Detect which cell encompasses the target text, then output its (X, Y) center coordinate. 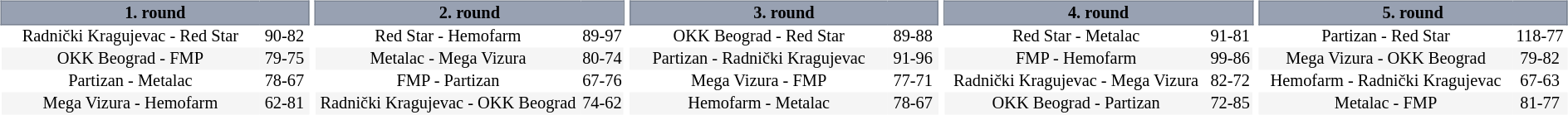
91-96 (914, 60)
Metalac - Mega Vizura (448, 60)
89-88 (914, 36)
FMP - Hemofarm (1076, 60)
OKK Beograd - Partizan (1076, 104)
Radnički Kragujevac - Mega Vizura (1076, 81)
67-63 (1540, 81)
81-77 (1540, 104)
79-75 (285, 60)
77-71 (914, 81)
91-81 (1230, 36)
79-82 (1540, 60)
Partizan - Red Star (1386, 36)
118-77 (1540, 36)
Mega Vizura - Hemofarm (130, 104)
OKK Beograd - FMP (130, 60)
5. round (1414, 12)
Partizan - Radnički Kragujevac (759, 60)
90-82 (285, 36)
2. round (470, 12)
74-62 (602, 104)
1. round (154, 12)
Hemofarm - Radnički Kragujevac (1386, 81)
3. round (784, 12)
62-81 (285, 104)
80-74 (602, 60)
FMP - Partizan (448, 81)
Hemofarm - Metalac (759, 104)
89-97 (602, 36)
4. round (1098, 12)
Radnički Kragujevac - OKK Beograd (448, 104)
Red Star - Metalac (1076, 36)
Red Star - Hemofarm (448, 36)
99-86 (1230, 60)
Metalac - FMP (1386, 104)
Mega Vizura - OKK Beograd (1386, 60)
OKK Beograd - Red Star (759, 36)
67-76 (602, 81)
82-72 (1230, 81)
Mega Vizura - FMP (759, 81)
Partizan - Metalac (130, 81)
Radnički Kragujevac - Red Star (130, 36)
72-85 (1230, 104)
